Return the [x, y] coordinate for the center point of the cell that contains the specified text.  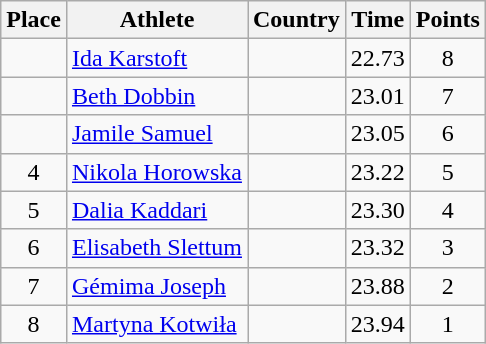
Martyna Kotwiła [156, 324]
3 [448, 248]
Dalia Kaddari [156, 210]
Gémima Joseph [156, 286]
Nikola Horowska [156, 172]
Athlete [156, 20]
23.88 [378, 286]
23.22 [378, 172]
Country [297, 20]
Beth Dobbin [156, 96]
Ida Karstoft [156, 58]
Time [378, 20]
Points [448, 20]
1 [448, 324]
23.30 [378, 210]
Place [34, 20]
23.01 [378, 96]
22.73 [378, 58]
23.94 [378, 324]
23.32 [378, 248]
Elisabeth Slettum [156, 248]
2 [448, 286]
23.05 [378, 134]
Jamile Samuel [156, 134]
